Output the (X, Y) coordinate of the center of the cell containing the given text.  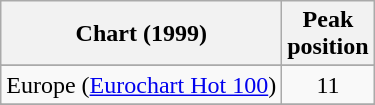
Peakposition (328, 34)
Chart (1999) (142, 34)
Europe (Eurochart Hot 100) (142, 85)
11 (328, 85)
